Detect which cell encompasses the target text, then output its (x, y) center coordinate. 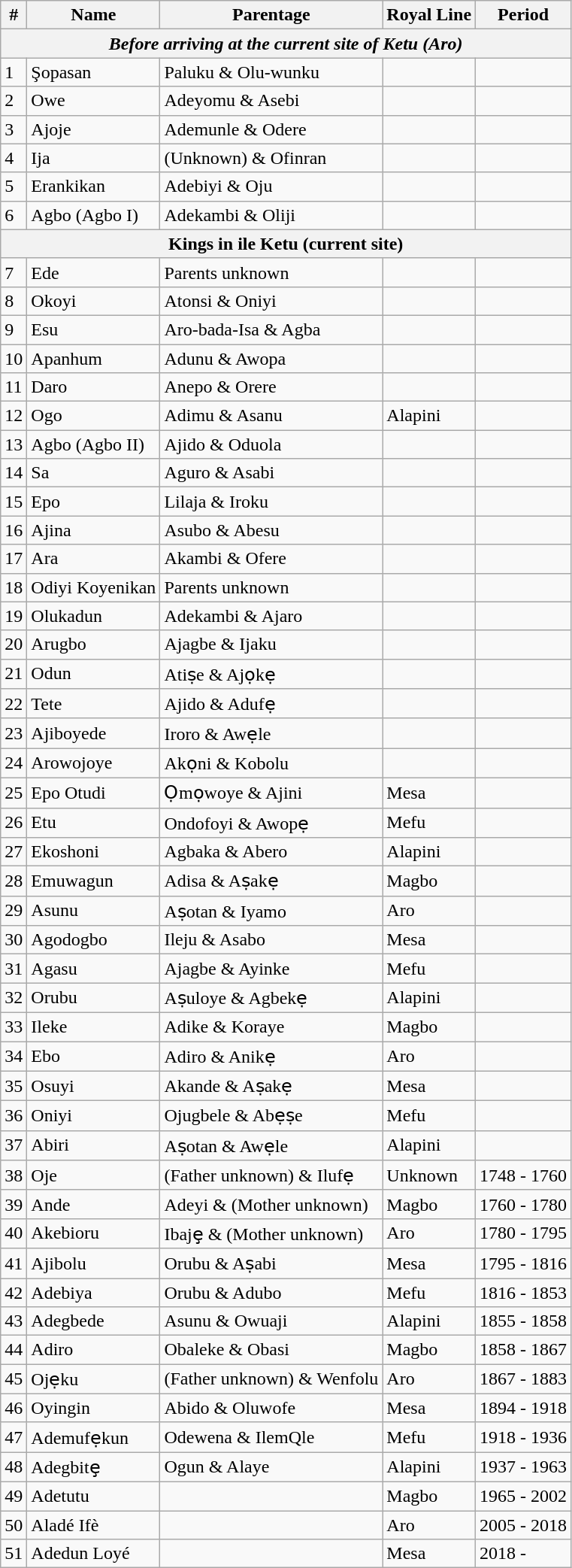
17 (14, 559)
Royal Line (429, 15)
Oniyi (93, 1116)
1855 - 1858 (523, 1321)
7 (14, 272)
Olukadun (93, 616)
Orubu (93, 998)
Atonsi & Oniyi (271, 301)
Epo (93, 502)
Abiri (93, 1145)
Akambi & Ofere (271, 559)
Adiro & Anikẹ (271, 1056)
33 (14, 1027)
Ileke (93, 1027)
Aṣuloye & Agbekẹ (271, 998)
Agbo (Agbo II) (93, 444)
16 (14, 530)
32 (14, 998)
Ogun & Alaye (271, 1467)
Adegbitȩ (93, 1467)
Odewena & IlemQle (271, 1437)
15 (14, 502)
Şopasan (93, 72)
# (14, 15)
Ogo (93, 416)
50 (14, 1524)
Oyingin (93, 1408)
1867 - 1883 (523, 1379)
25 (14, 793)
20 (14, 644)
4 (14, 158)
Ajagbe & Ijaku (271, 644)
1858 - 1867 (523, 1350)
Adekambi & Ajaro (271, 616)
Akọni & Kobolu (271, 763)
41 (14, 1263)
Abido & Oluwofe (271, 1408)
Owe (93, 101)
Emuwagun (93, 881)
Akande & Aṣakẹ (271, 1086)
21 (14, 674)
14 (14, 473)
1937 - 1963 (523, 1467)
45 (14, 1379)
(Father unknown) & Wenfolu (271, 1379)
Okoyi (93, 301)
Ande (93, 1204)
51 (14, 1554)
19 (14, 616)
43 (14, 1321)
Ondofoyi & Awopẹ (271, 823)
Adisa & Aṣakẹ (271, 881)
Paluku & Olu-wunku (271, 72)
Epo Otudi (93, 793)
Ajido & Oduola (271, 444)
29 (14, 911)
35 (14, 1086)
(Father unknown) & Ilufẹ (271, 1175)
2 (14, 101)
Ọmọwoye & Ajini (271, 793)
Esu (93, 329)
42 (14, 1293)
Odiyi Koyenikan (93, 587)
Ija (93, 158)
Osuyi (93, 1086)
Ajagbe & Ayinke (271, 969)
Aṣotan & Awẹle (271, 1145)
Anepo & Orere (271, 387)
Asunu & Owuaji (271, 1321)
Unknown (429, 1175)
Ara (93, 559)
1748 - 1760 (523, 1175)
Ajido & Adufẹ (271, 704)
Adebiyi & Oju (271, 187)
22 (14, 704)
27 (14, 852)
Asunu (93, 911)
11 (14, 387)
Adike & Koraye (271, 1027)
Apanhum (93, 359)
13 (14, 444)
23 (14, 733)
Adeyomu & Asebi (271, 101)
34 (14, 1056)
Ojugbele & Abẹṣe (271, 1116)
Etu (93, 823)
Adegbede (93, 1321)
Odun (93, 674)
Ademunle & Odere (271, 129)
1 (14, 72)
Tete (93, 704)
Agodogbo (93, 940)
Ebo (93, 1056)
1816 - 1853 (523, 1293)
47 (14, 1437)
Ajina (93, 530)
40 (14, 1233)
Ileju & Asabo (271, 940)
Atiṣe & Ajọkẹ (271, 674)
10 (14, 359)
Aladé Ifè (93, 1524)
9 (14, 329)
(Unknown) & Ofinran (271, 158)
Daro (93, 387)
Arowojoye (93, 763)
Ajiboyede (93, 733)
48 (14, 1467)
1780 - 1795 (523, 1233)
Oje (93, 1175)
31 (14, 969)
38 (14, 1175)
Aguro & Asabi (271, 473)
2005 - 2018 (523, 1524)
18 (14, 587)
Obaleke & Obasi (271, 1350)
46 (14, 1408)
1918 - 1936 (523, 1437)
Orubu & Aṣabi (271, 1263)
Aṣotan & Iyamo (271, 911)
Parentage (271, 15)
Ademufẹkun (93, 1437)
Adiro (93, 1350)
Agbo (Agbo I) (93, 215)
Adekambi & Oliji (271, 215)
Agasu (93, 969)
3 (14, 129)
28 (14, 881)
Arugbo (93, 644)
24 (14, 763)
Lilaja & Iroku (271, 502)
Aro-bada-Isa & Agba (271, 329)
39 (14, 1204)
37 (14, 1145)
Ekoshoni (93, 852)
Before arriving at the current site of Ketu (Aro) (286, 44)
Iroro & Awẹle (271, 733)
30 (14, 940)
Ajoje (93, 129)
Ede (93, 272)
2018 - (523, 1554)
5 (14, 187)
Adebiya (93, 1293)
Agbaka & Abero (271, 852)
Akebioru (93, 1233)
1760 - 1780 (523, 1204)
Ibajȩ & (Mother unknown) (271, 1233)
1965 - 2002 (523, 1496)
Adetutu (93, 1496)
1894 - 1918 (523, 1408)
Ojẹku (93, 1379)
Kings in ile Ketu (current site) (286, 244)
Adeyi & (Mother unknown) (271, 1204)
Asubo & Abesu (271, 530)
Period (523, 15)
49 (14, 1496)
6 (14, 215)
44 (14, 1350)
Adedun Loyé (93, 1554)
Erankikan (93, 187)
1795 - 1816 (523, 1263)
Name (93, 15)
Adimu & Asanu (271, 416)
36 (14, 1116)
Adunu & Awopa (271, 359)
Sa (93, 473)
Orubu & Adubo (271, 1293)
12 (14, 416)
8 (14, 301)
26 (14, 823)
Ajibolu (93, 1263)
